Output the [X, Y] coordinate of the center of the cell containing the given text.  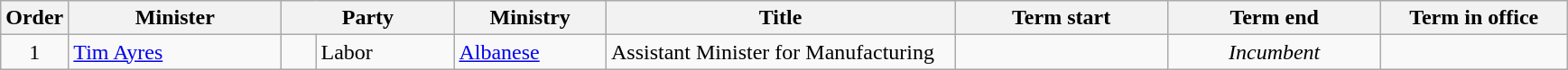
Minister [175, 18]
Ministry [531, 18]
Term end [1275, 18]
Order [34, 18]
Term start [1062, 18]
Term in office [1474, 18]
Labor [385, 52]
Albanese [531, 52]
Tim Ayres [175, 52]
Incumbent [1275, 52]
1 [34, 52]
Title [780, 18]
Assistant Minister for Manufacturing [780, 52]
Party [368, 18]
